Capture the cell that displays the provided text and extract its [x, y] central coordinate. 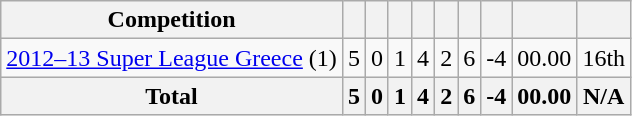
N/A [604, 96]
2012–13 Super League Greece (1) [172, 58]
16th [604, 58]
Competition [172, 20]
Total [172, 96]
